Scan for the cell matching the given text and deliver its [X, Y] coordinate at center. 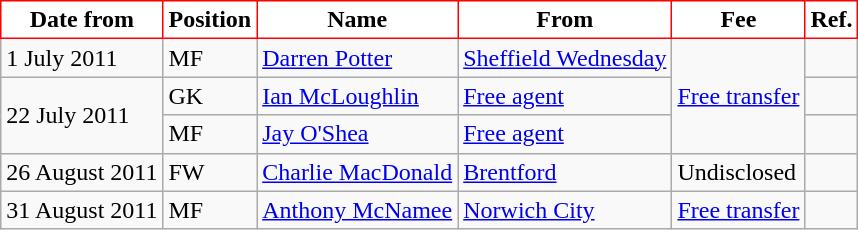
Fee [738, 20]
Brentford [565, 172]
Ref. [832, 20]
Ian McLoughlin [358, 96]
Position [210, 20]
GK [210, 96]
From [565, 20]
Date from [82, 20]
22 July 2011 [82, 115]
Name [358, 20]
31 August 2011 [82, 210]
26 August 2011 [82, 172]
Undisclosed [738, 172]
Jay O'Shea [358, 134]
Norwich City [565, 210]
Anthony McNamee [358, 210]
Darren Potter [358, 58]
FW [210, 172]
Sheffield Wednesday [565, 58]
Charlie MacDonald [358, 172]
1 July 2011 [82, 58]
